Search for the cell housing the specified text and yield its (x, y) center coordinate. 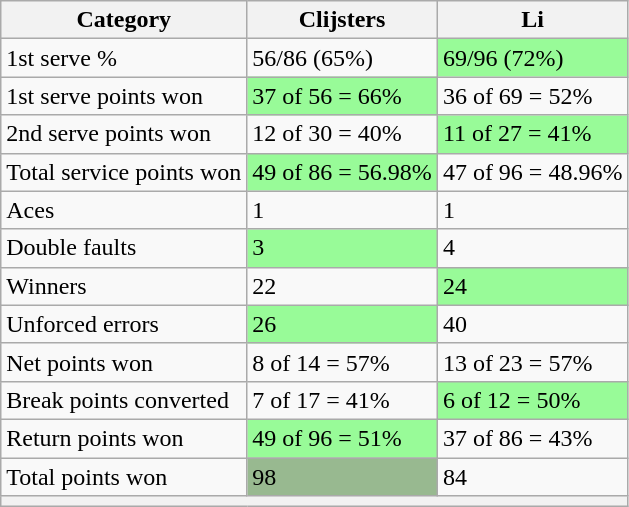
22 (342, 286)
98 (342, 477)
Total points won (124, 477)
Return points won (124, 438)
Net points won (124, 362)
8 of 14 = 57% (342, 362)
Total service points won (124, 172)
3 (342, 248)
56/86 (65%) (342, 58)
26 (342, 324)
49 of 96 = 51% (342, 438)
69/96 (72%) (532, 58)
7 of 17 = 41% (342, 400)
37 of 56 = 66% (342, 96)
1st serve points won (124, 96)
6 of 12 = 50% (532, 400)
Break points converted (124, 400)
37 of 86 = 43% (532, 438)
4 (532, 248)
49 of 86 = 56.98% (342, 172)
11 of 27 = 41% (532, 134)
12 of 30 = 40% (342, 134)
Double faults (124, 248)
1st serve % (124, 58)
Li (532, 20)
Category (124, 20)
Clijsters (342, 20)
Unforced errors (124, 324)
2nd serve points won (124, 134)
84 (532, 477)
36 of 69 = 52% (532, 96)
13 of 23 = 57% (532, 362)
Winners (124, 286)
47 of 96 = 48.96% (532, 172)
40 (532, 324)
Aces (124, 210)
24 (532, 286)
